Locate the cell with the specified text and output its [X, Y] center coordinate. 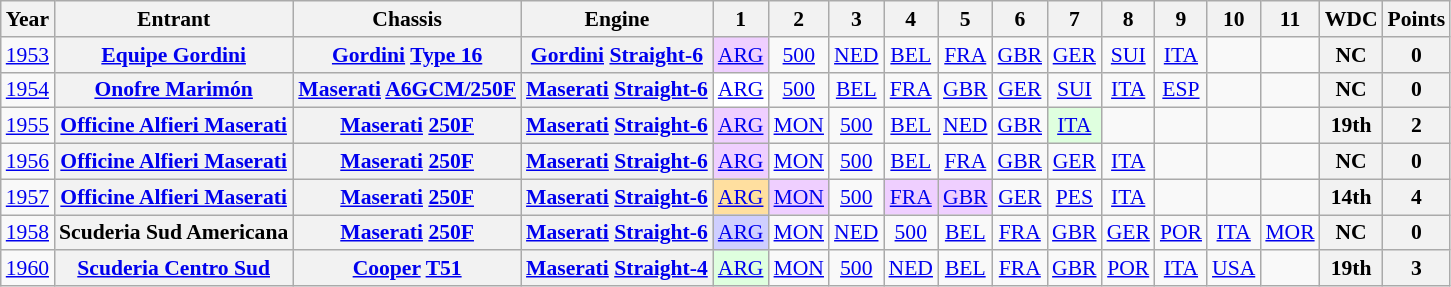
1956 [28, 162]
ESP [1181, 90]
14th [1352, 197]
USA [1234, 269]
Maserati A6GCM/250F [407, 90]
1957 [28, 197]
1958 [28, 233]
1 [741, 19]
Chassis [407, 19]
Onofre Marimón [174, 90]
1953 [28, 55]
Maserati Straight-4 [617, 269]
1954 [28, 90]
8 [1128, 19]
10 [1234, 19]
Equipe Gordini [174, 55]
Year [28, 19]
MOR [1290, 233]
1960 [28, 269]
Engine [617, 19]
Gordini Straight-6 [617, 55]
Gordini Type 16 [407, 55]
Cooper T51 [407, 269]
WDC [1352, 19]
11 [1290, 19]
9 [1181, 19]
7 [1074, 19]
PES [1074, 197]
6 [1020, 19]
5 [966, 19]
Scuderia Sud Americana [174, 233]
Points [1417, 19]
Entrant [174, 19]
1955 [28, 126]
Scuderia Centro Sud [174, 269]
